Pinpoint the cell where the given text exists, returning its (x, y) midpoint coordinate. 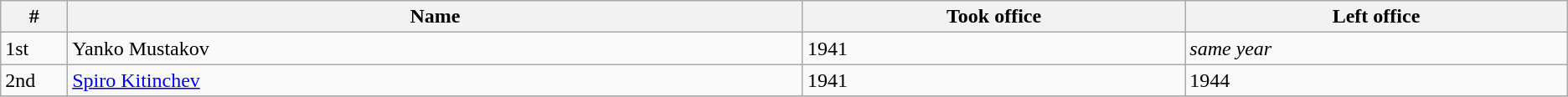
1944 (1376, 80)
Name (436, 17)
same yеаr (1376, 48)
Left office (1376, 17)
Yanko Mustakov (436, 48)
2nd (34, 80)
Spiro Kitinchev (436, 80)
# (34, 17)
Took office (993, 17)
1st (34, 48)
